Pinpoint the cell where the given text exists, returning its (X, Y) midpoint coordinate. 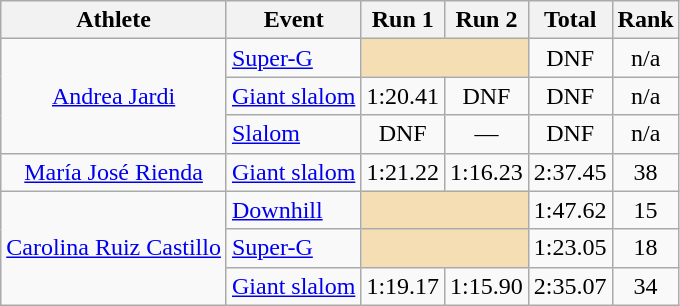
18 (646, 248)
Slalom (293, 134)
2:37.45 (570, 172)
1:20.41 (403, 96)
1:15.90 (487, 286)
1:47.62 (570, 210)
Rank (646, 20)
Event (293, 20)
Andrea Jardi (114, 96)
2:35.07 (570, 286)
15 (646, 210)
1:23.05 (570, 248)
Carolina Ruiz Castillo (114, 248)
1:16.23 (487, 172)
Run 2 (487, 20)
— (487, 134)
34 (646, 286)
Total (570, 20)
Run 1 (403, 20)
1:21.22 (403, 172)
María José Rienda (114, 172)
1:19.17 (403, 286)
38 (646, 172)
Athlete (114, 20)
Downhill (293, 210)
